Search for the cell housing the specified text and yield its (X, Y) center coordinate. 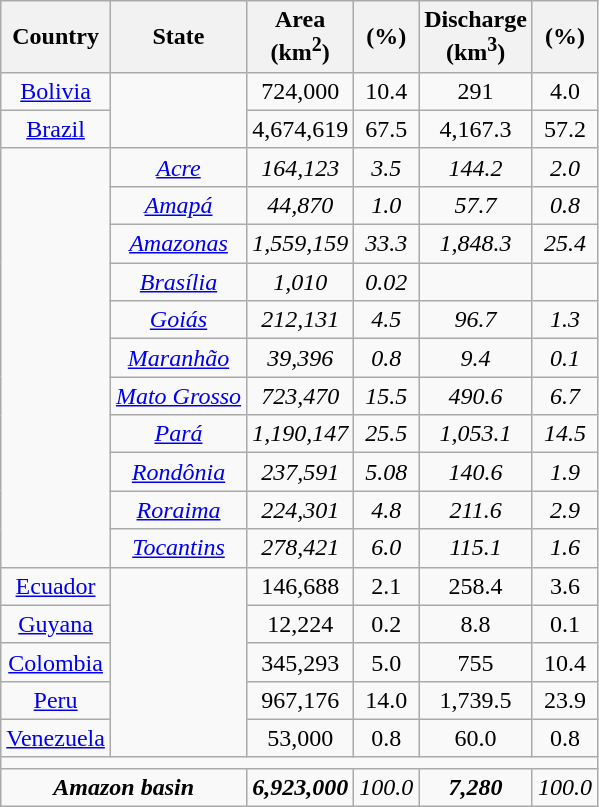
39,396 (300, 358)
6.0 (386, 548)
14.0 (386, 700)
7,280 (476, 787)
1,739.5 (476, 700)
164,123 (300, 167)
25.5 (386, 434)
4.0 (564, 91)
8.8 (476, 624)
278,421 (300, 548)
4,167.3 (476, 129)
14.5 (564, 434)
23.9 (564, 700)
25.4 (564, 244)
4.5 (386, 320)
Mato Grosso (178, 396)
0.2 (386, 624)
Peru (56, 700)
Colombia (56, 662)
140.6 (476, 472)
Bolivia (56, 91)
5.0 (386, 662)
4.8 (386, 510)
Country (56, 37)
144.2 (476, 167)
1,053.1 (476, 434)
258.4 (476, 586)
Roraima (178, 510)
3.5 (386, 167)
Ecuador (56, 586)
Amazon basin (124, 787)
1,848.3 (476, 244)
4,674,619 (300, 129)
211.6 (476, 510)
Amazonas (178, 244)
53,000 (300, 738)
57.2 (564, 129)
291 (476, 91)
Maranhão (178, 358)
6,923,000 (300, 787)
Rondônia (178, 472)
15.5 (386, 396)
12,224 (300, 624)
9.4 (476, 358)
Discharge(km3) (476, 37)
96.7 (476, 320)
1,010 (300, 282)
2.0 (564, 167)
Brazil (56, 129)
Acre (178, 167)
224,301 (300, 510)
755 (476, 662)
Amapá (178, 205)
60.0 (476, 738)
1,190,147 (300, 434)
2.9 (564, 510)
Guyana (56, 624)
Area(km2) (300, 37)
6.7 (564, 396)
44,870 (300, 205)
490.6 (476, 396)
67.5 (386, 129)
345,293 (300, 662)
237,591 (300, 472)
57.7 (476, 205)
1,559,159 (300, 244)
Pará (178, 434)
212,131 (300, 320)
115.1 (476, 548)
723,470 (300, 396)
1.9 (564, 472)
Tocantins (178, 548)
1.3 (564, 320)
Brasília (178, 282)
0.02 (386, 282)
Venezuela (56, 738)
3.6 (564, 586)
Goiás (178, 320)
967,176 (300, 700)
33.3 (386, 244)
1.6 (564, 548)
State (178, 37)
1.0 (386, 205)
2.1 (386, 586)
146,688 (300, 586)
724,000 (300, 91)
5.08 (386, 472)
